Locate the cell with the specified text and output its (x, y) center coordinate. 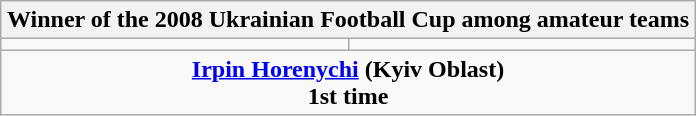
Irpin Horenychi (Kyiv Oblast)1st time (348, 82)
Winner of the 2008 Ukrainian Football Cup among amateur teams (348, 20)
